Identify which cell holds the provided text, then report its (x, y) central coordinate. 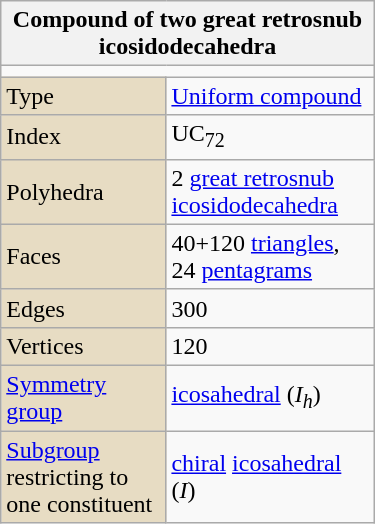
300 (270, 308)
Symmetry group (84, 398)
Polyhedra (84, 192)
icosahedral (Ih) (270, 398)
2 great retrosnub icosidodecahedra (270, 192)
Edges (84, 308)
120 (270, 346)
Faces (84, 256)
chiral icosahedral (I) (270, 477)
Type (84, 96)
Vertices (84, 346)
Uniform compound (270, 96)
Compound of two great retrosnub icosidodecahedra (188, 34)
UC72 (270, 137)
Index (84, 137)
40+120 triangles, 24 pentagrams (270, 256)
Subgroup restricting to one constituent (84, 477)
